Provide the [x, y] coordinate of the cell's center where the given text is located.  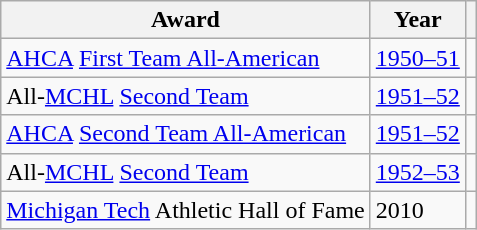
AHCA Second Team All-American [186, 134]
Award [186, 20]
Year [418, 20]
AHCA First Team All-American [186, 58]
2010 [418, 210]
1952–53 [418, 172]
1950–51 [418, 58]
Michigan Tech Athletic Hall of Fame [186, 210]
